Capture the cell that displays the provided text and extract its [x, y] central coordinate. 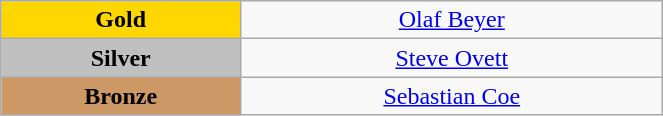
Silver [121, 58]
Olaf Beyer [452, 20]
Bronze [121, 96]
Steve Ovett [452, 58]
Sebastian Coe [452, 96]
Gold [121, 20]
